Return the [x, y] coordinate for the center point of the cell that contains the specified text.  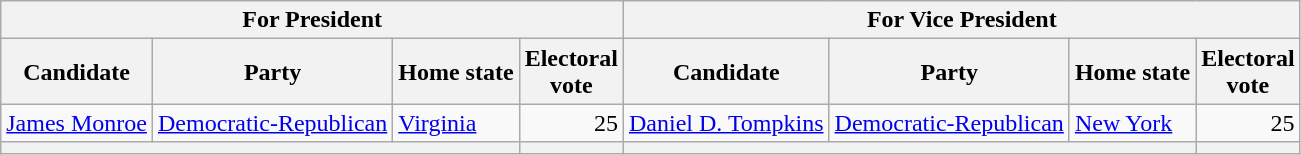
For Vice President [962, 20]
James Monroe [77, 123]
Daniel D. Tompkins [726, 123]
Virginia [456, 123]
New York [1132, 123]
For President [312, 20]
